For the text-containing cell, return its midpoint in [X, Y] coordinate format. 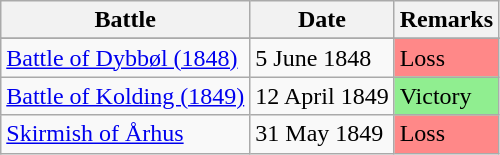
12 April 1849 [322, 96]
31 May 1849 [322, 134]
Skirmish of Århus [126, 134]
Battle [126, 20]
Battle of Kolding (1849) [126, 96]
Battle of Dybbøl (1848) [126, 58]
Remarks [446, 20]
Date [322, 20]
5 June 1848 [322, 58]
Victory [446, 96]
